Find where the given text appears and provide that cell's center as (X, Y) coordinate. 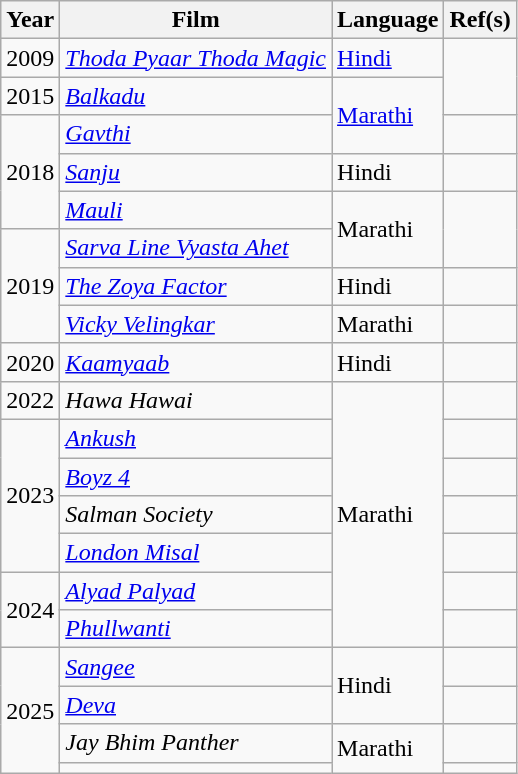
Phullwanti (196, 629)
Deva (196, 705)
2020 (30, 362)
Sarva Line Vyasta Ahet (196, 248)
2022 (30, 400)
Jay Bhim Panther (196, 743)
Balkadu (196, 96)
Hawa Hawai (196, 400)
2025 (30, 710)
Salman Society (196, 515)
Year (30, 20)
2009 (30, 58)
Boyz 4 (196, 477)
2018 (30, 172)
2015 (30, 96)
Vicky Velingkar (196, 324)
Sanju (196, 172)
London Misal (196, 553)
Ankush (196, 438)
Gavthi (196, 134)
Kaamyaab (196, 362)
The Zoya Factor (196, 286)
Ref(s) (480, 20)
Sangee (196, 667)
2019 (30, 286)
Film (196, 20)
2024 (30, 610)
Thoda Pyaar Thoda Magic (196, 58)
Alyad Palyad (196, 591)
2023 (30, 495)
Mauli (196, 210)
Language (388, 20)
